Search for the cell housing the specified text and yield its (x, y) center coordinate. 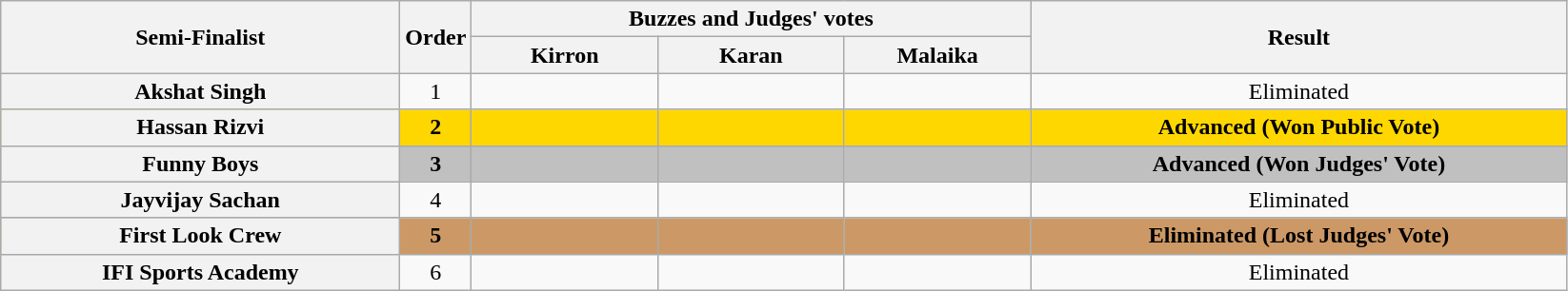
1 (436, 91)
First Look Crew (200, 236)
Order (436, 37)
IFI Sports Academy (200, 272)
Karan (752, 55)
Kirron (565, 55)
Akshat Singh (200, 91)
4 (436, 200)
Advanced (Won Judges' Vote) (1299, 164)
3 (436, 164)
Advanced (Won Public Vote) (1299, 127)
Result (1299, 37)
Funny Boys (200, 164)
2 (436, 127)
5 (436, 236)
Hassan Rizvi (200, 127)
Buzzes and Judges' votes (751, 19)
6 (436, 272)
Jayvijay Sachan (200, 200)
Semi-Finalist (200, 37)
Malaika (937, 55)
Eliminated (Lost Judges' Vote) (1299, 236)
